Detect which cell encompasses the target text, then output its [X, Y] center coordinate. 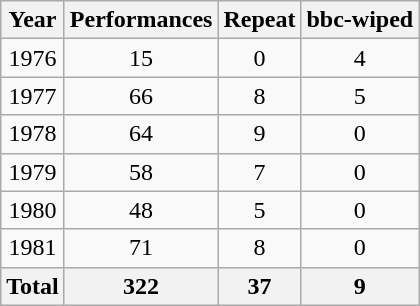
1978 [33, 134]
4 [360, 58]
66 [141, 96]
64 [141, 134]
Year [33, 20]
1981 [33, 248]
Repeat [260, 20]
58 [141, 172]
322 [141, 286]
1976 [33, 58]
Performances [141, 20]
bbc-wiped [360, 20]
15 [141, 58]
71 [141, 248]
7 [260, 172]
37 [260, 286]
1977 [33, 96]
1979 [33, 172]
48 [141, 210]
1980 [33, 210]
Total [33, 286]
